Extract the [X, Y] coordinate from the center of the cell holding the provided text.  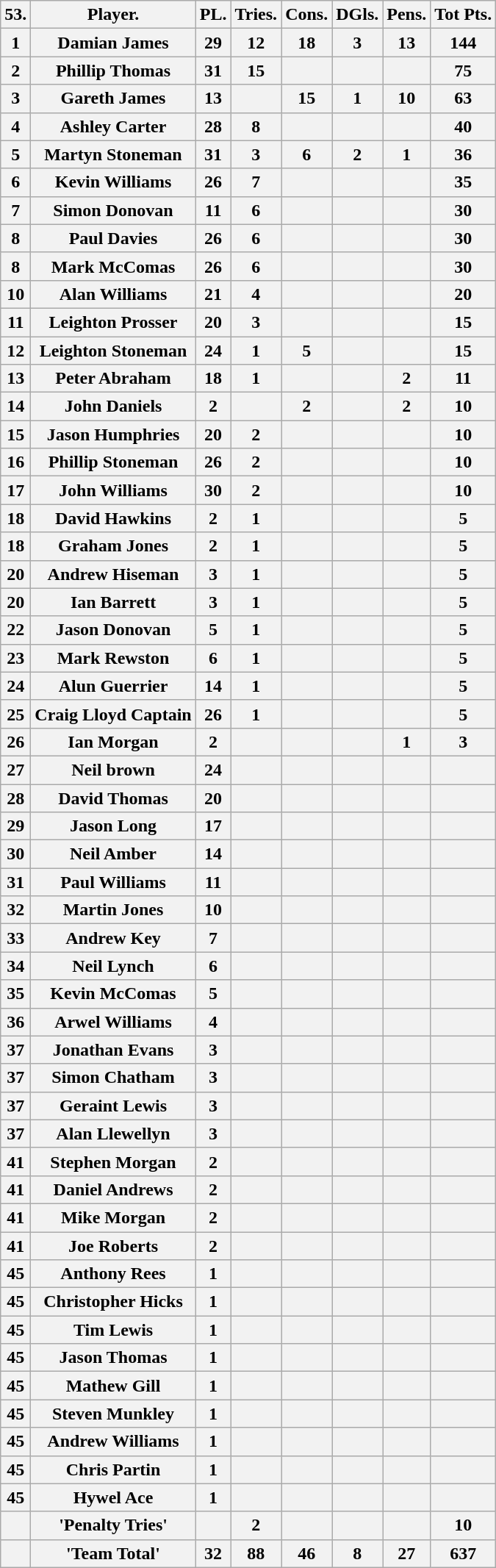
Tries. [256, 15]
Martyn Stoneman [113, 154]
Arwel Williams [113, 1022]
637 [463, 1553]
63 [463, 99]
Leighton Prosser [113, 322]
Alan Llewellyn [113, 1134]
Kevin Williams [113, 182]
88 [256, 1553]
Ian Morgan [113, 742]
21 [213, 294]
Tot Pts. [463, 15]
Alan Williams [113, 294]
Geraint Lewis [113, 1106]
Hywel Ace [113, 1497]
Neil Lynch [113, 966]
John Daniels [113, 407]
46 [307, 1553]
Paul Davies [113, 238]
Pens. [407, 15]
Anthony Rees [113, 1274]
Daniel Andrews [113, 1189]
Craig Lloyd Captain [113, 714]
Cons. [307, 15]
'Team Total' [113, 1553]
Player. [113, 15]
Tim Lewis [113, 1330]
Paul Williams [113, 882]
Alun Guerrier [113, 686]
Mike Morgan [113, 1217]
Kevin McComas [113, 994]
David Hawkins [113, 518]
David Thomas [113, 798]
25 [16, 714]
53. [16, 15]
Damian James [113, 43]
Peter Abraham [113, 379]
22 [16, 630]
John Williams [113, 490]
Simon Chatham [113, 1078]
33 [16, 938]
Jason Donovan [113, 630]
Chris Partin [113, 1469]
Ashley Carter [113, 126]
Jason Long [113, 826]
34 [16, 966]
Christopher Hicks [113, 1302]
Gareth James [113, 99]
Stephen Morgan [113, 1161]
75 [463, 71]
40 [463, 126]
Andrew Hiseman [113, 574]
144 [463, 43]
23 [16, 658]
Jonathan Evans [113, 1050]
DGls. [357, 15]
Jason Thomas [113, 1358]
Jason Humphries [113, 434]
Andrew Williams [113, 1442]
Mark Rewston [113, 658]
Phillip Stoneman [113, 462]
16 [16, 462]
Simon Donovan [113, 210]
PL. [213, 15]
Martin Jones [113, 910]
Steven Munkley [113, 1414]
Mathew Gill [113, 1386]
Phillip Thomas [113, 71]
Neil Amber [113, 854]
Mark McComas [113, 266]
Graham Jones [113, 546]
Ian Barrett [113, 602]
'Penalty Tries' [113, 1525]
Leighton Stoneman [113, 351]
Andrew Key [113, 938]
Neil brown [113, 770]
Joe Roberts [113, 1246]
